Search for the cell housing the specified text and yield its (X, Y) center coordinate. 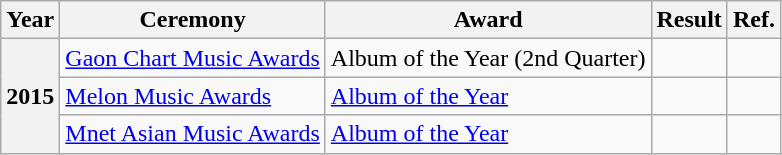
Mnet Asian Music Awards (193, 134)
2015 (30, 96)
Gaon Chart Music Awards (193, 58)
Result (689, 20)
Ceremony (193, 20)
Album of the Year (2nd Quarter) (488, 58)
Year (30, 20)
Ref. (754, 20)
Award (488, 20)
Melon Music Awards (193, 96)
